Locate the cell with the specified text and output its (X, Y) center coordinate. 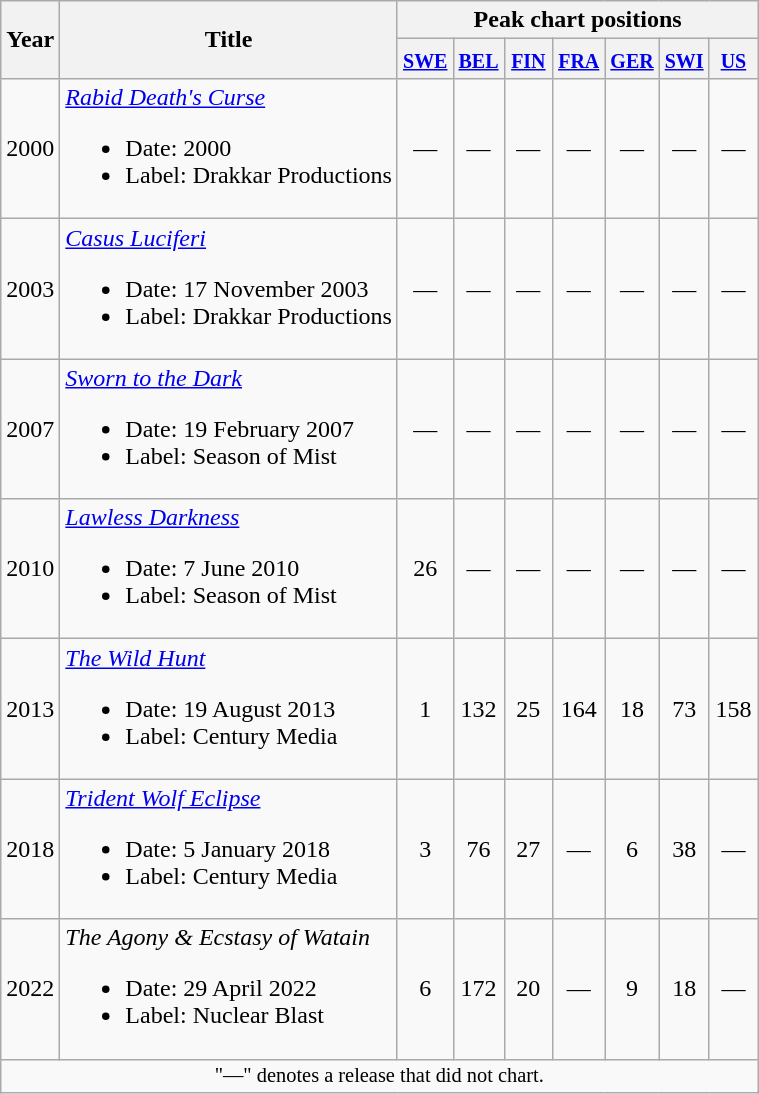
26 (425, 569)
Title (229, 40)
The Wild HuntDate: 19 August 2013Label: Century Media (229, 709)
1 (425, 709)
76 (478, 849)
2003 (30, 289)
132 (478, 709)
158 (734, 709)
Sworn to the DarkDate: 19 February 2007Label: Season of Mist (229, 429)
2010 (30, 569)
164 (579, 709)
BEL (478, 59)
38 (684, 849)
3 (425, 849)
Peak chart positions (577, 20)
"—" denotes a release that did not chart. (380, 1076)
GER (632, 59)
Casus LuciferiDate: 17 November 2003Label: Drakkar Productions (229, 289)
Rabid Death's CurseDate: 2000Label: Drakkar Productions (229, 149)
Year (30, 40)
SWI (684, 59)
US (734, 59)
The Agony & Ecstasy of WatainDate: 29 April 2022Label: Nuclear Blast (229, 989)
Lawless DarknessDate: 7 June 2010Label: Season of Mist (229, 569)
FRA (579, 59)
20 (528, 989)
2013 (30, 709)
9 (632, 989)
2022 (30, 989)
2000 (30, 149)
SWE (425, 59)
73 (684, 709)
2018 (30, 849)
2007 (30, 429)
Trident Wolf EclipseDate: 5 January 2018Label: Century Media (229, 849)
25 (528, 709)
FIN (528, 59)
27 (528, 849)
172 (478, 989)
